Return the [x, y] coordinate for the center point of the cell that contains the specified text.  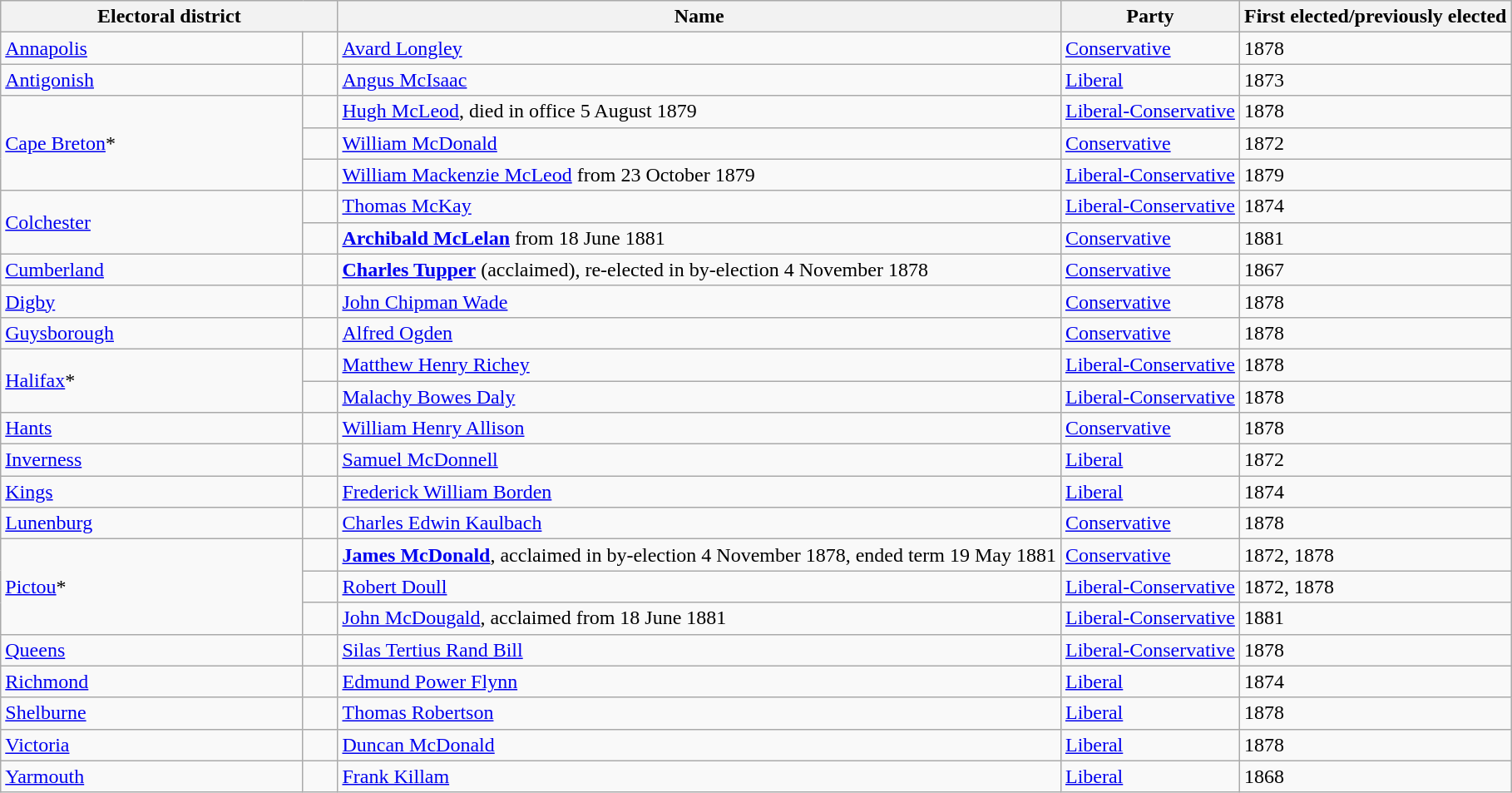
Party [1149, 17]
Annapolis [151, 48]
Name [699, 17]
Thomas McKay [699, 206]
Avard Longley [699, 48]
William Henry Allison [699, 429]
Antigonish [151, 80]
Samuel McDonnell [699, 460]
1873 [1376, 80]
1868 [1376, 776]
Queens [151, 650]
Kings [151, 492]
James McDonald, acclaimed in by-election 4 November 1878, ended term 19 May 1881 [699, 555]
Duncan McDonald [699, 745]
Colchester [151, 222]
Thomas Robertson [699, 713]
John McDougald, acclaimed from 18 June 1881 [699, 618]
Cape Breton* [151, 143]
Alfred Ogden [699, 333]
Frederick William Borden [699, 492]
Guysborough [151, 333]
John Chipman Wade [699, 301]
Cumberland [151, 270]
Hants [151, 429]
Robert Doull [699, 587]
Angus McIsaac [699, 80]
Archibald McLelan from 18 June 1881 [699, 238]
Charles Edwin Kaulbach [699, 523]
Silas Tertius Rand Bill [699, 650]
Electoral district [170, 17]
Matthew Henry Richey [699, 364]
1867 [1376, 270]
Halifax* [151, 380]
Edmund Power Flynn [699, 681]
Malachy Bowes Daly [699, 397]
William Mackenzie McLeod from 23 October 1879 [699, 175]
Lunenburg [151, 523]
1879 [1376, 175]
Frank Killam [699, 776]
Victoria [151, 745]
William McDonald [699, 143]
Inverness [151, 460]
Digby [151, 301]
Shelburne [151, 713]
First elected/previously elected [1376, 17]
Richmond [151, 681]
Charles Tupper (acclaimed), re-elected in by-election 4 November 1878 [699, 270]
Yarmouth [151, 776]
Pictou* [151, 587]
Hugh McLeod, died in office 5 August 1879 [699, 112]
